Scan for the cell matching the given text and deliver its (X, Y) coordinate at center. 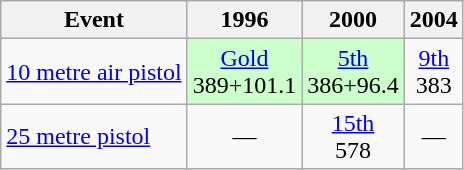
10 metre air pistol (94, 72)
15th578 (354, 136)
2000 (354, 20)
2004 (434, 20)
9th383 (434, 72)
1996 (244, 20)
5th386+96.4 (354, 72)
25 metre pistol (94, 136)
Gold389+101.1 (244, 72)
Event (94, 20)
